Provide the [X, Y] coordinate of the cell's center where the given text is located.  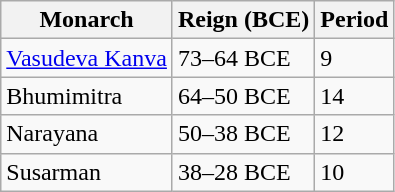
12 [354, 134]
Susarman [87, 172]
Period [354, 20]
Bhumimitra [87, 96]
9 [354, 58]
Monarch [87, 20]
50–38 BCE [243, 134]
10 [354, 172]
Vasudeva Kanva [87, 58]
38–28 BCE [243, 172]
64–50 BCE [243, 96]
Reign (BCE) [243, 20]
14 [354, 96]
73–64 BCE [243, 58]
Narayana [87, 134]
